Return [X, Y] of the center of cell containing provided text 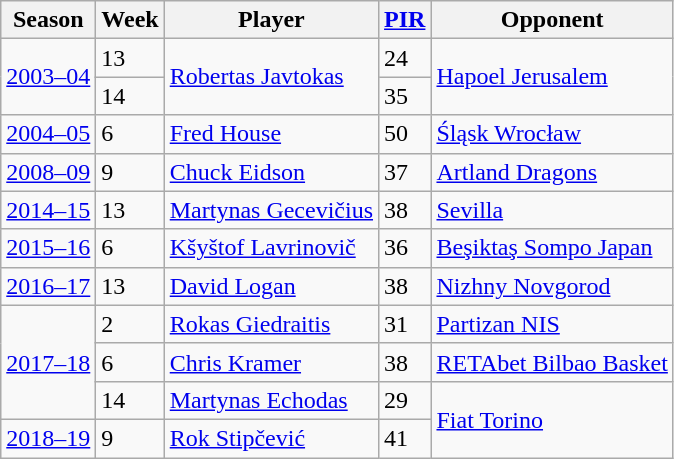
2016–17 [48, 286]
Player [271, 20]
37 [405, 172]
2015–16 [48, 248]
Chris Kramer [271, 362]
Śląsk Wrocław [552, 134]
Week [130, 20]
35 [405, 96]
David Logan [271, 286]
2003–04 [48, 77]
36 [405, 248]
2008–09 [48, 172]
Fiat Torino [552, 419]
PIR [405, 20]
2017–18 [48, 362]
2014–15 [48, 210]
Season [48, 20]
RETAbet Bilbao Basket [552, 362]
2018–19 [48, 438]
Artland Dragons [552, 172]
29 [405, 400]
Robertas Javtokas [271, 77]
Rokas Giedraitis [271, 324]
24 [405, 58]
2004–05 [48, 134]
Partizan NIS [552, 324]
Hapoel Jerusalem [552, 77]
Fred House [271, 134]
41 [405, 438]
Opponent [552, 20]
2 [130, 324]
31 [405, 324]
Martynas Gecevičius [271, 210]
50 [405, 134]
Rok Stipčević [271, 438]
Nizhny Novgorod [552, 286]
Kšyštof Lavrinovič [271, 248]
Martynas Echodas [271, 400]
Sevilla [552, 210]
Beşiktaş Sompo Japan [552, 248]
Chuck Eidson [271, 172]
